Search for the cell housing the specified text and yield its (X, Y) center coordinate. 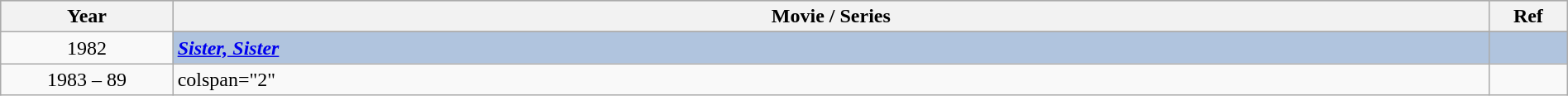
Movie / Series (830, 17)
Sister, Sister (830, 48)
Ref (1528, 17)
colspan="2" (830, 79)
1983 – 89 (87, 79)
1982 (87, 48)
Year (87, 17)
